Return (x, y) of the center of cell containing provided text 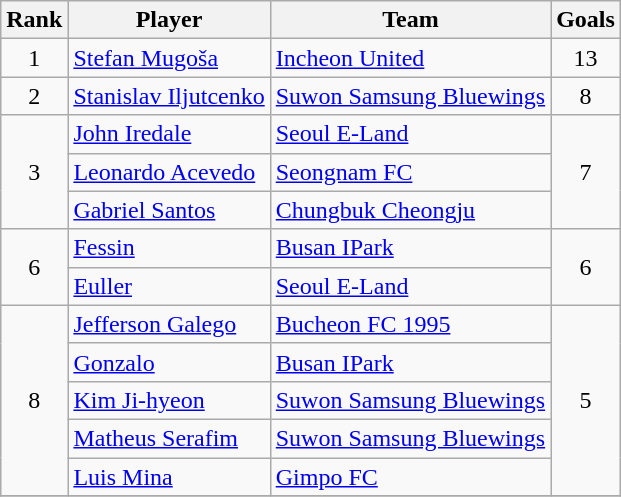
Gonzalo (169, 362)
Stanislav Iljutcenko (169, 96)
13 (586, 58)
1 (34, 58)
Leonardo Acevedo (169, 172)
7 (586, 172)
Rank (34, 20)
5 (586, 400)
Fessin (169, 248)
Seongnam FC (410, 172)
Goals (586, 20)
Incheon United (410, 58)
Kim Ji-hyeon (169, 400)
Player (169, 20)
3 (34, 172)
Bucheon FC 1995 (410, 324)
Team (410, 20)
Gabriel Santos (169, 210)
John Iredale (169, 134)
Stefan Mugoša (169, 58)
Euller (169, 286)
Chungbuk Cheongju (410, 210)
Matheus Serafim (169, 438)
Luis Mina (169, 477)
Gimpo FC (410, 477)
2 (34, 96)
Jefferson Galego (169, 324)
